Provide the (x, y) coordinate of the cell's center where the given text is located.  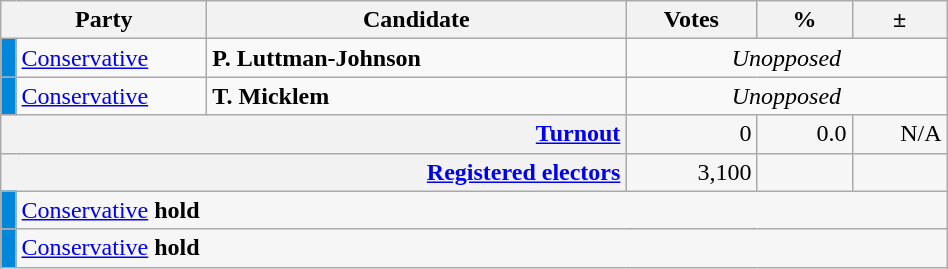
Votes (692, 20)
0 (692, 134)
Turnout (314, 134)
N/A (900, 134)
3,100 (692, 172)
0.0 (804, 134)
Party (104, 20)
Registered electors (314, 172)
Candidate (416, 20)
± (900, 20)
% (804, 20)
P. Luttman-Johnson (416, 58)
T. Micklem (416, 96)
